Capture the cell that displays the provided text and extract its [X, Y] central coordinate. 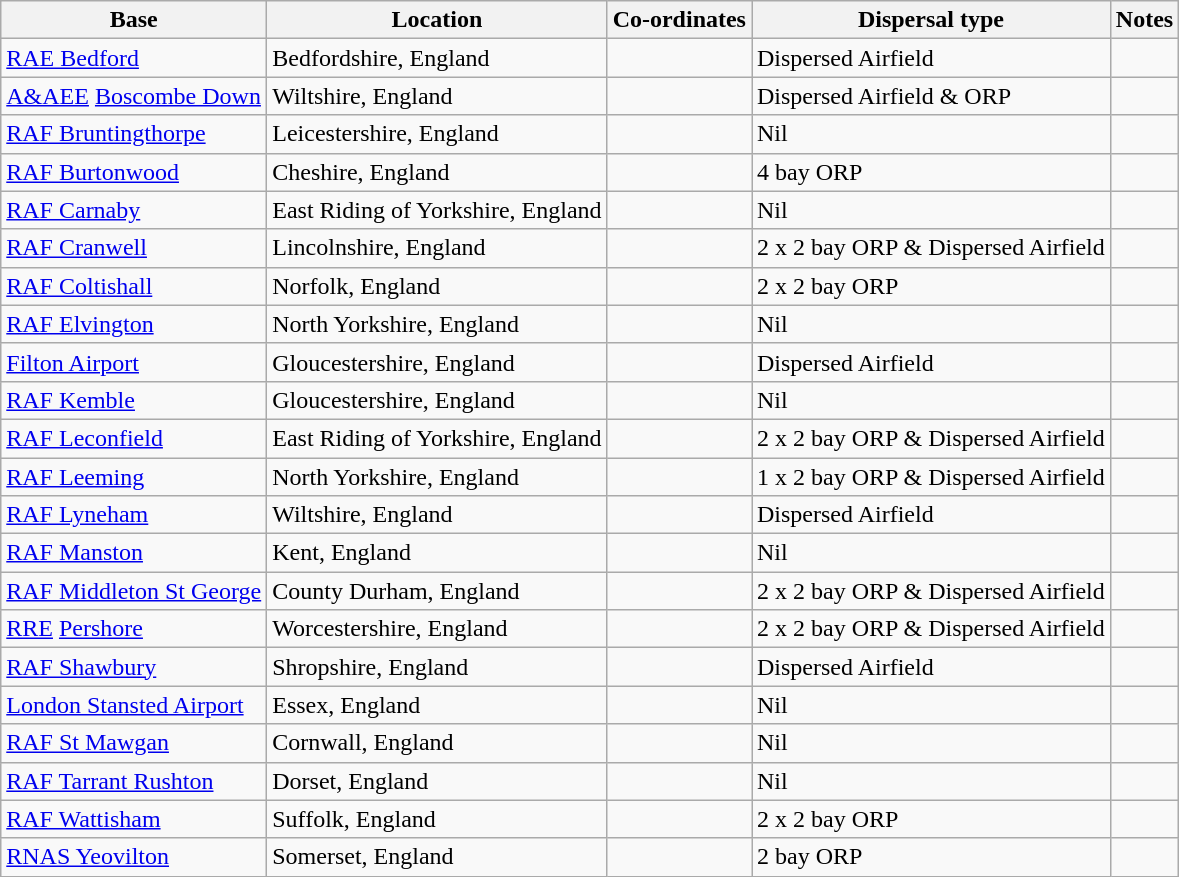
Cheshire, England [437, 172]
A&AEE Boscombe Down [134, 96]
RAF Burtonwood [134, 172]
RNAS Yeovilton [134, 857]
RAF Elvington [134, 324]
RRE Pershore [134, 629]
Somerset, England [437, 857]
Norfolk, England [437, 286]
Cornwall, England [437, 743]
RAF Shawbury [134, 667]
London Stansted Airport [134, 705]
Dispersal type [932, 20]
Essex, England [437, 705]
Shropshire, England [437, 667]
RAF Cranwell [134, 248]
Suffolk, England [437, 819]
RAF Leeming [134, 477]
4 bay ORP [932, 172]
RAF Wattisham [134, 819]
Dorset, England [437, 781]
2 bay ORP [932, 857]
RAF Carnaby [134, 210]
RAF Leconfield [134, 438]
RAF St Mawgan [134, 743]
Filton Airport [134, 362]
Base [134, 20]
RAF Bruntingthorpe [134, 134]
1 x 2 bay ORP & Dispersed Airfield [932, 477]
RAF Middleton St George [134, 591]
Co-ordinates [679, 20]
RAE Bedford [134, 58]
Location [437, 20]
RAF Manston [134, 553]
Worcestershire, England [437, 629]
Kent, England [437, 553]
County Durham, England [437, 591]
Dispersed Airfield & ORP [932, 96]
Notes [1144, 20]
RAF Lyneham [134, 515]
Bedfordshire, England [437, 58]
RAF Kemble [134, 400]
RAF Tarrant Rushton [134, 781]
Lincolnshire, England [437, 248]
Leicestershire, England [437, 134]
RAF Coltishall [134, 286]
